Capture the cell that displays the provided text and extract its [X, Y] central coordinate. 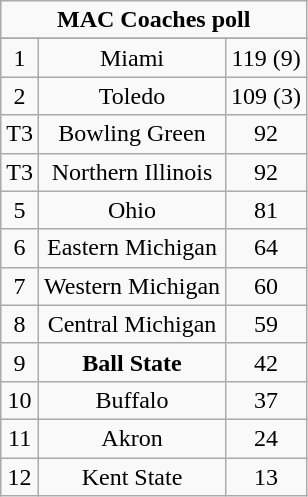
6 [20, 248]
Eastern Michigan [132, 248]
81 [266, 210]
Western Michigan [132, 286]
12 [20, 477]
109 (3) [266, 96]
11 [20, 438]
Akron [132, 438]
Toledo [132, 96]
9 [20, 362]
24 [266, 438]
10 [20, 400]
Kent State [132, 477]
37 [266, 400]
Bowling Green [132, 134]
59 [266, 324]
Central Michigan [132, 324]
Ohio [132, 210]
Ball State [132, 362]
5 [20, 210]
8 [20, 324]
1 [20, 58]
60 [266, 286]
Miami [132, 58]
7 [20, 286]
64 [266, 248]
Northern Illinois [132, 172]
Buffalo [132, 400]
119 (9) [266, 58]
42 [266, 362]
MAC Coaches poll [154, 20]
2 [20, 96]
13 [266, 477]
